Extract the [x, y] coordinate from the center of the cell holding the provided text.  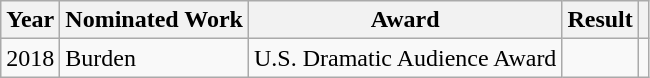
Result [600, 20]
Nominated Work [154, 20]
Burden [154, 58]
Award [404, 20]
U.S. Dramatic Audience Award [404, 58]
2018 [30, 58]
Year [30, 20]
